Pinpoint the cell where the given text exists, returning its (x, y) midpoint coordinate. 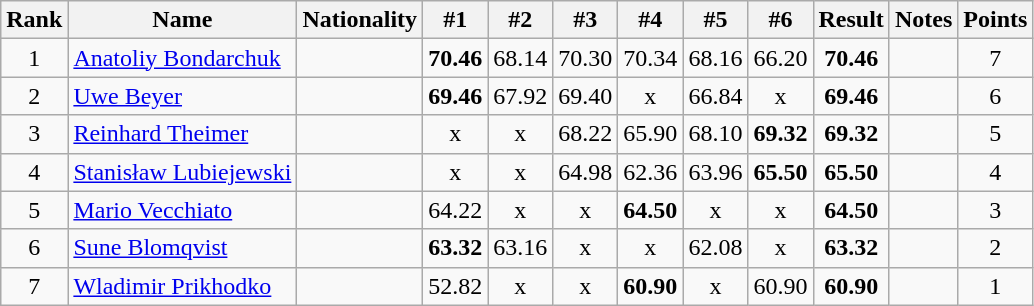
Wladimir Prikhodko (182, 286)
Name (182, 20)
66.84 (716, 96)
66.20 (780, 58)
68.16 (716, 58)
67.92 (520, 96)
68.14 (520, 58)
62.08 (716, 248)
Mario Vecchiato (182, 210)
#6 (780, 20)
#2 (520, 20)
Stanisław Lubiejewski (182, 172)
65.90 (650, 134)
Nationality (360, 20)
#3 (586, 20)
70.30 (586, 58)
64.22 (456, 210)
52.82 (456, 286)
69.40 (586, 96)
Uwe Beyer (182, 96)
68.10 (716, 134)
63.96 (716, 172)
#5 (716, 20)
62.36 (650, 172)
Rank (34, 20)
68.22 (586, 134)
64.98 (586, 172)
63.16 (520, 248)
Sune Blomqvist (182, 248)
Reinhard Theimer (182, 134)
Result (851, 20)
Anatoliy Bondarchuk (182, 58)
Notes (923, 20)
#4 (650, 20)
Points (996, 20)
70.34 (650, 58)
#1 (456, 20)
